Provide the [x, y] coordinate of the cell's center where the given text is located.  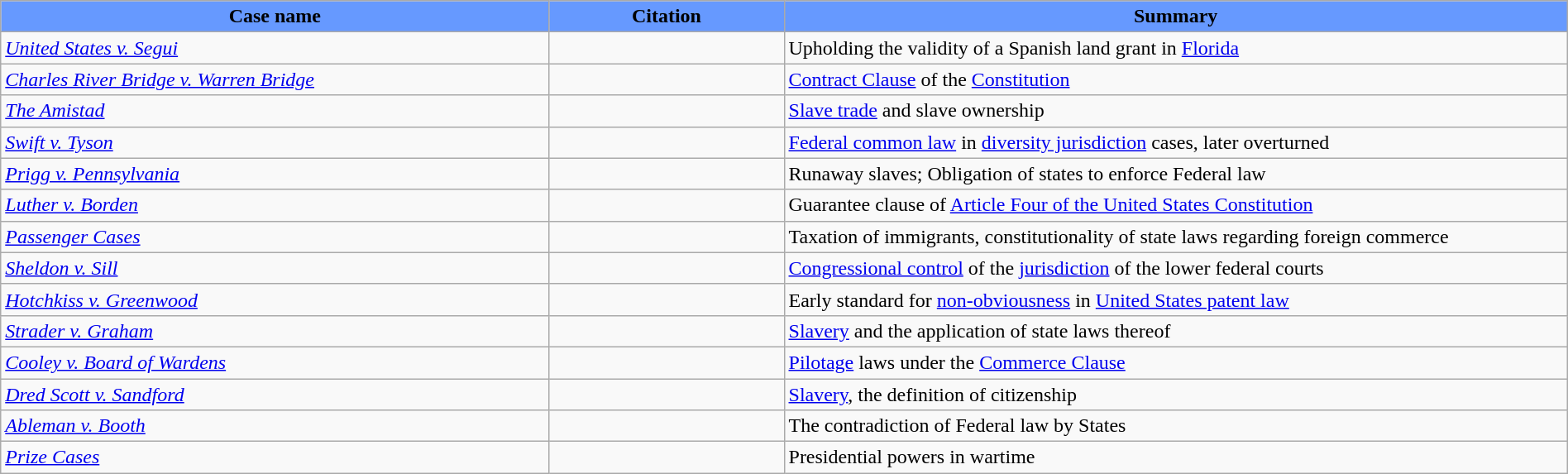
Slavery and the application of state laws thereof [1176, 331]
Taxation of immigrants, constitutionality of state laws regarding foreign commerce [1176, 237]
Prize Cases [275, 457]
Contract Clause of the Constitution [1176, 79]
Presidential powers in wartime [1176, 457]
Ableman v. Booth [275, 426]
Slavery, the definition of citizenship [1176, 395]
United States v. Segui [275, 48]
Luther v. Borden [275, 205]
Guarantee clause of Article Four of the United States Constitution [1176, 205]
Charles River Bridge v. Warren Bridge [275, 79]
Upholding the validity of a Spanish land grant in Florida [1176, 48]
Congressional control of the jurisdiction of the lower federal courts [1176, 268]
Federal common law in diversity jurisdiction cases, later overturned [1176, 142]
Runaway slaves; Obligation of states to enforce Federal law [1176, 174]
Strader v. Graham [275, 331]
The Amistad [275, 111]
Case name [275, 17]
Slave trade and slave ownership [1176, 111]
Hotchkiss v. Greenwood [275, 299]
Prigg v. Pennsylvania [275, 174]
Pilotage laws under the Commerce Clause [1176, 362]
Cooley v. Board of Wardens [275, 362]
Summary [1176, 17]
Early standard for non-obviousness in United States patent law [1176, 299]
Passenger Cases [275, 237]
Swift v. Tyson [275, 142]
Sheldon v. Sill [275, 268]
The contradiction of Federal law by States [1176, 426]
Dred Scott v. Sandford [275, 395]
Citation [667, 17]
